Find where the given text appears and provide that cell's center as (X, Y) coordinate. 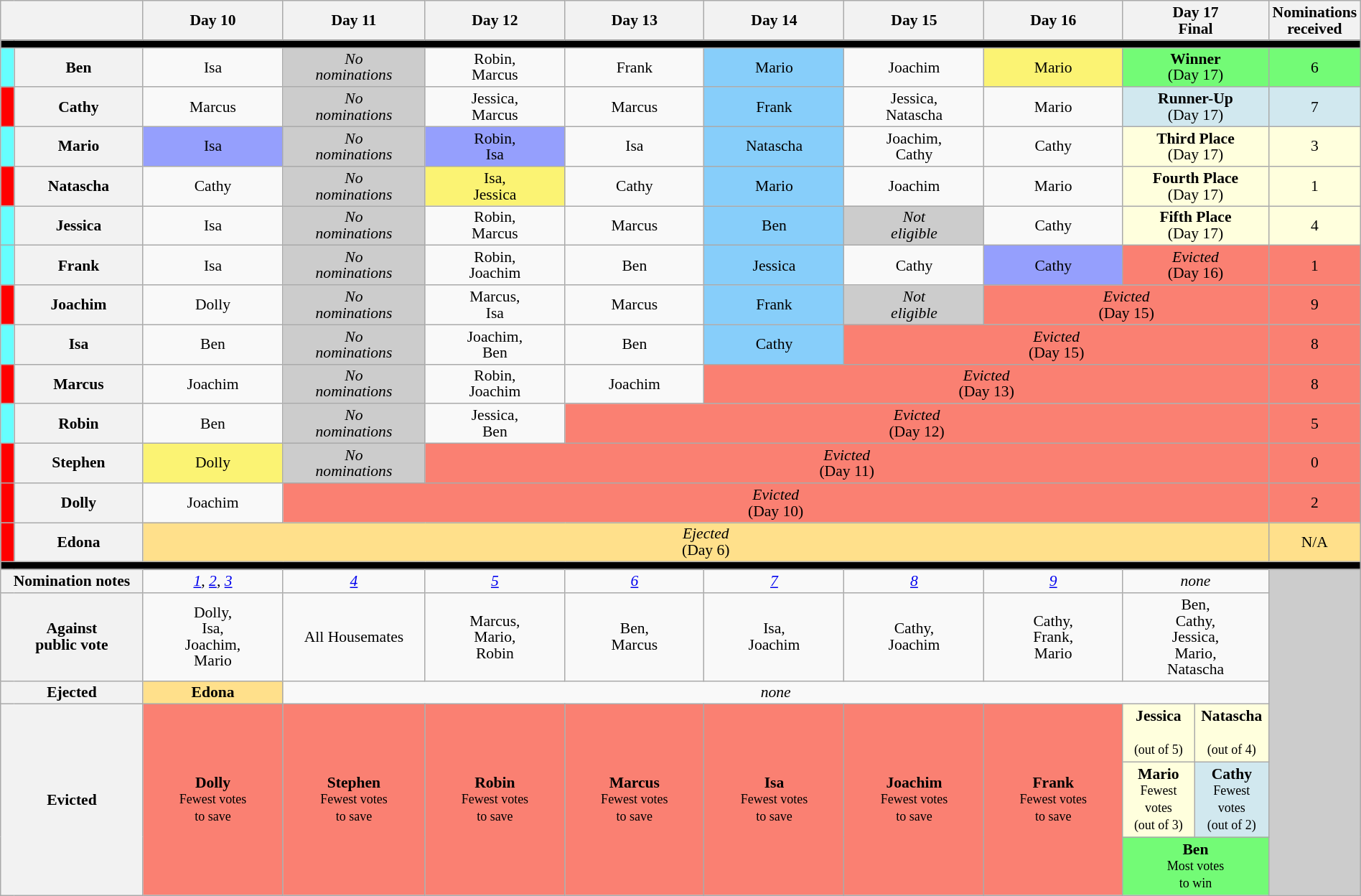
Evicted(Day 13) (986, 383)
Fourth Place(Day 17) (1196, 187)
Third Place(Day 17) (1196, 146)
Ben,Cathy,Jessica,Mario,Natascha (1196, 638)
Stephen (79, 464)
Jessica(out of 5) (1159, 734)
IsaFewest votesto save (774, 800)
BenMost votesto win (1196, 866)
Isa,Joachim (774, 638)
1, 2, 3 (212, 582)
Fifth Place(Day 17) (1196, 225)
Day 10 (212, 20)
Day 13 (635, 20)
Evicted(Day 10) (776, 503)
Day 14 (774, 20)
Jessica,Ben (495, 424)
FrankFewest votesto save (1054, 800)
Ejected(Day 6) (706, 543)
Ben,Marcus (635, 638)
RobinFewest votesto save (495, 800)
JoachimFewest votesto save (915, 800)
MarcusFewest votesto save (635, 800)
Day 12 (495, 20)
Evicted(Day 16) (1196, 266)
DollyFewest votesto save (212, 800)
Ejected (72, 692)
Jessica,Marcus (495, 108)
Day 16 (1054, 20)
All Housemates (354, 638)
StephenFewest votesto save (354, 800)
0 (1314, 464)
Evicted (72, 800)
Marcus,Isa (495, 304)
Dolly,Isa,Joachim,Mario (212, 638)
Cathy,Joachim (915, 638)
2 (1314, 503)
MarioFewest votes(out of 3) (1159, 800)
Againstpublic vote (72, 638)
Cathy,Frank,Mario (1054, 638)
Winner(Day 17) (1196, 67)
Joachim,Ben (495, 345)
Evicted(Day 11) (847, 464)
Evicted(Day 12) (917, 424)
3 (1314, 146)
Natascha(out of 4) (1232, 734)
CathyFewest votes(out of 2) (1232, 800)
N/A (1314, 543)
Nominationsreceived (1314, 20)
Joachim,Cathy (915, 146)
Marcus,Mario,Robin (495, 638)
Day 11 (354, 20)
Jessica,Natascha (915, 108)
Nomination notes (72, 582)
Day 17Final (1196, 20)
Isa,Jessica (495, 187)
Robin,Isa (495, 146)
Day 15 (915, 20)
Runner-Up(Day 17) (1196, 108)
Robin (79, 424)
